Determine the [X, Y] coordinate at the center of the cell enclosing the given text.  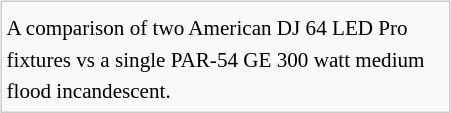
A comparison of two American DJ 64 LED Pro fixtures vs a single PAR-54 GE 300 watt medium flood incandescent. [226, 60]
